Pinpoint the cell where the given text exists, returning its [x, y] midpoint coordinate. 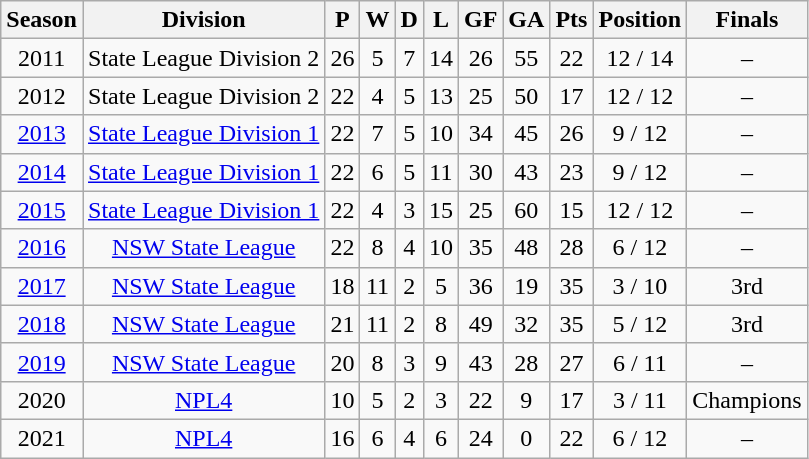
14 [440, 58]
0 [526, 438]
30 [480, 172]
Finals [747, 20]
3 / 10 [640, 286]
3 / 11 [640, 400]
6 / 11 [640, 362]
Season [42, 20]
49 [480, 324]
13 [440, 96]
16 [342, 438]
Position [640, 20]
2012 [42, 96]
19 [526, 286]
GA [526, 20]
Division [203, 20]
55 [526, 58]
D [409, 20]
18 [342, 286]
45 [526, 134]
2019 [42, 362]
12 / 14 [640, 58]
2020 [42, 400]
50 [526, 96]
23 [572, 172]
Pts [572, 20]
Champions [747, 400]
36 [480, 286]
24 [480, 438]
20 [342, 362]
2014 [42, 172]
2017 [42, 286]
2018 [42, 324]
2011 [42, 58]
2016 [42, 248]
2013 [42, 134]
21 [342, 324]
27 [572, 362]
34 [480, 134]
32 [526, 324]
48 [526, 248]
GF [480, 20]
P [342, 20]
L [440, 20]
60 [526, 210]
2015 [42, 210]
W [378, 20]
5 / 12 [640, 324]
2021 [42, 438]
